Locate the cell with the specified text and output its (x, y) center coordinate. 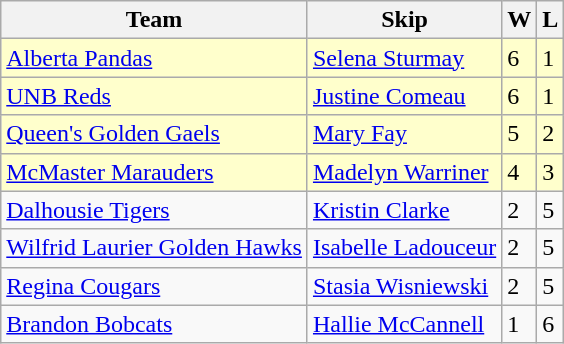
Kristin Clarke (404, 210)
Skip (404, 20)
Brandon Bobcats (154, 324)
Madelyn Warriner (404, 172)
McMaster Marauders (154, 172)
Dalhousie Tigers (154, 210)
L (550, 20)
Regina Cougars (154, 286)
Justine Comeau (404, 96)
Team (154, 20)
Alberta Pandas (154, 58)
3 (550, 172)
Selena Sturmay (404, 58)
Isabelle Ladouceur (404, 248)
Mary Fay (404, 134)
UNB Reds (154, 96)
Hallie McCannell (404, 324)
4 (520, 172)
Wilfrid Laurier Golden Hawks (154, 248)
W (520, 20)
Queen's Golden Gaels (154, 134)
Stasia Wisniewski (404, 286)
